Output the [X, Y] coordinate of the center of the cell containing the given text.  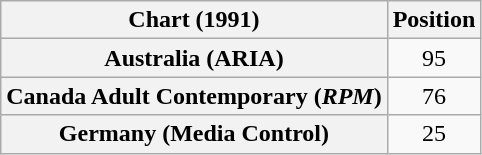
Chart (1991) [194, 20]
Position [434, 20]
25 [434, 134]
Canada Adult Contemporary (RPM) [194, 96]
Germany (Media Control) [194, 134]
76 [434, 96]
Australia (ARIA) [194, 58]
95 [434, 58]
